Determine the [X, Y] coordinate at the center of the cell enclosing the given text.  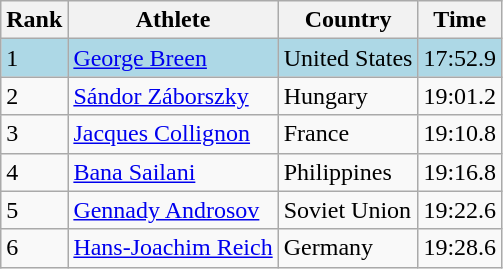
France [348, 134]
1 [34, 58]
Germany [348, 248]
Gennady Androsov [173, 210]
Country [348, 20]
Athlete [173, 20]
5 [34, 210]
19:16.8 [460, 172]
Bana Sailani [173, 172]
Rank [34, 20]
2 [34, 96]
19:28.6 [460, 248]
4 [34, 172]
United States [348, 58]
Time [460, 20]
Sándor Záborszky [173, 96]
Soviet Union [348, 210]
George Breen [173, 58]
Hans-Joachim Reich [173, 248]
17:52.9 [460, 58]
Hungary [348, 96]
19:22.6 [460, 210]
3 [34, 134]
19:10.8 [460, 134]
Jacques Collignon [173, 134]
6 [34, 248]
Philippines [348, 172]
19:01.2 [460, 96]
